Return the (x, y) coordinate for the center point of the cell that contains the specified text.  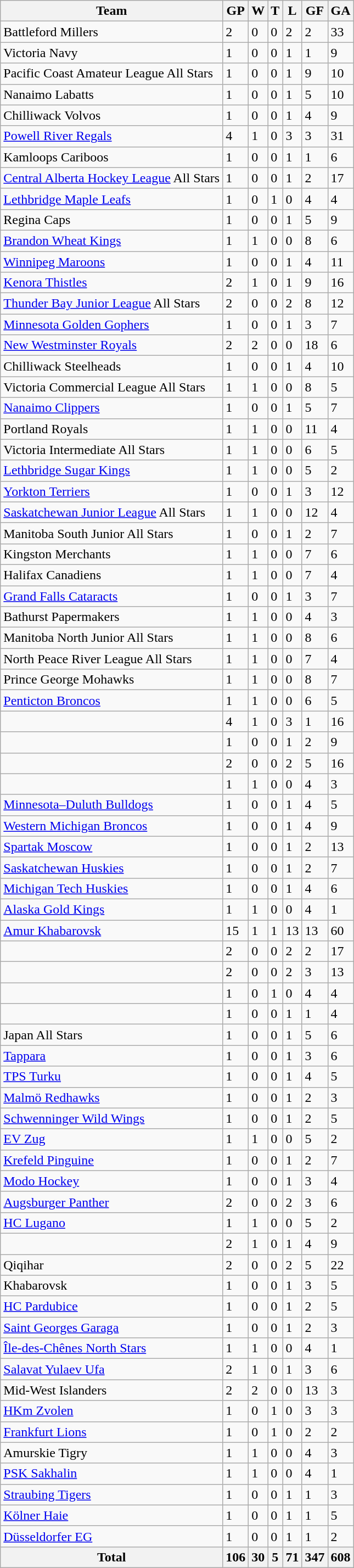
Saskatchewan Junior League All Stars (112, 512)
Manitoba North Junior All Stars (112, 638)
PSK Sakhalin (112, 1474)
L (292, 11)
Brandon Wheat Kings (112, 240)
Japan All Stars (112, 1035)
Saint Georges Garaga (112, 1328)
W (258, 11)
Grand Falls Cataracts (112, 596)
106 (236, 1557)
Halifax Canadiens (112, 575)
Penticton Broncos (112, 701)
T (276, 11)
30 (258, 1557)
Team (112, 11)
Chilliwack Steelheads (112, 366)
Victoria Intermediate All Stars (112, 450)
Spartak Moscow (112, 847)
Alaska Gold Kings (112, 909)
Manitoba South Junior All Stars (112, 533)
Michigan Tech Huskies (112, 888)
Kingston Merchants (112, 554)
Western Michigan Broncos (112, 826)
Bathurst Papermakers (112, 617)
Salavat Yulaev Ufa (112, 1369)
Prince George Mohawks (112, 680)
HKm Zvolen (112, 1411)
Kamloops Cariboos (112, 157)
Pacific Coast Amateur League All Stars (112, 74)
Krefeld Pinguine (112, 1160)
Victoria Navy (112, 53)
Thunder Bay Junior League All Stars (112, 304)
EV Zug (112, 1139)
Battleford Millers (112, 32)
Chilliwack Volvos (112, 115)
TPS Turku (112, 1077)
Malmö Redhawks (112, 1097)
Saskatchewan Huskies (112, 867)
Nanaimo Clippers (112, 408)
Lethbridge Maple Leafs (112, 199)
Central Alberta Hockey League All Stars (112, 178)
Île-des-Chênes North Stars (112, 1348)
Minnesota–Duluth Bulldogs (112, 805)
Amurskie Tigry (112, 1453)
31 (340, 136)
Portland Royals (112, 429)
Yorkton Terriers (112, 491)
GF (315, 11)
18 (315, 345)
Total (112, 1557)
Augsburger Panther (112, 1202)
Frankfurt Lions (112, 1432)
Minnesota Golden Gophers (112, 324)
Kölner Haie (112, 1515)
HC Pardubice (112, 1307)
Powell River Regals (112, 136)
Nanaimo Labatts (112, 94)
GA (340, 11)
Kenora Thistles (112, 283)
Tappara (112, 1056)
Straubing Tigers (112, 1494)
60 (340, 931)
22 (340, 1264)
71 (292, 1557)
Amur Khabarovsk (112, 931)
Mid-West Islanders (112, 1390)
33 (340, 32)
Lethbridge Sugar Kings (112, 471)
15 (236, 931)
Schwenninger Wild Wings (112, 1118)
Regina Caps (112, 220)
Victoria Commercial League All Stars (112, 387)
Düsseldorfer EG (112, 1536)
347 (315, 1557)
New Westminster Royals (112, 345)
Khabarovsk (112, 1286)
608 (340, 1557)
Winnipeg Maroons (112, 262)
GP (236, 11)
Modo Hockey (112, 1181)
Qiqihar (112, 1264)
North Peace River League All Stars (112, 659)
HC Lugano (112, 1223)
